From the cell containing the given text, extract its center point as (X, Y) coordinate. 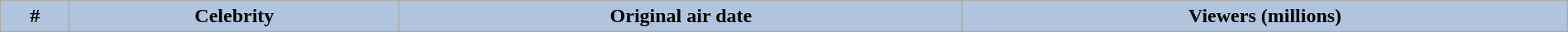
Celebrity (235, 16)
Viewers (millions) (1265, 16)
# (35, 16)
Original air date (681, 16)
